From the cell containing the given text, extract its center point as [x, y] coordinate. 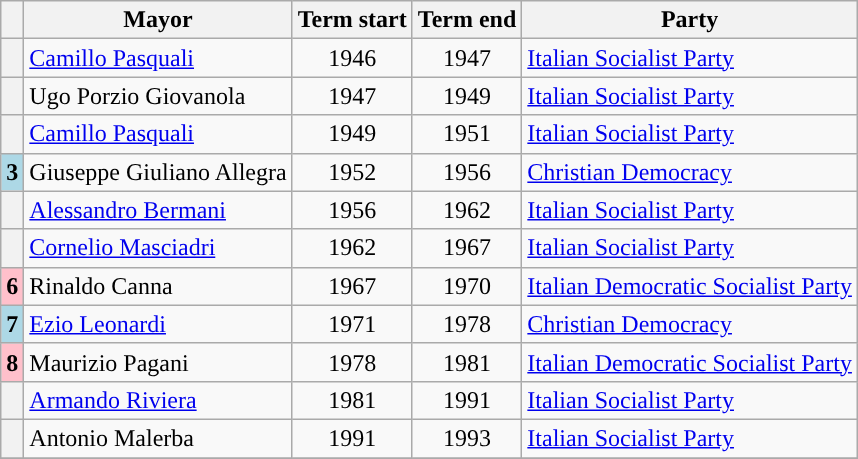
Giuseppe Giuliano Allegra [158, 172]
Ezio Leonardi [158, 324]
Armando Riviera [158, 400]
Ugo Porzio Giovanola [158, 96]
3 [12, 172]
1993 [467, 438]
Cornelio Masciadri [158, 248]
1946 [352, 58]
Antonio Malerba [158, 438]
Term end [467, 20]
Term start [352, 20]
Rinaldo Canna [158, 286]
Party [690, 20]
1951 [467, 134]
7 [12, 324]
Maurizio Pagani [158, 362]
Mayor [158, 20]
8 [12, 362]
1971 [352, 324]
1970 [467, 286]
6 [12, 286]
Alessandro Bermani [158, 210]
1952 [352, 172]
